Determine the (x, y) coordinate at the center of the cell enclosing the given text.  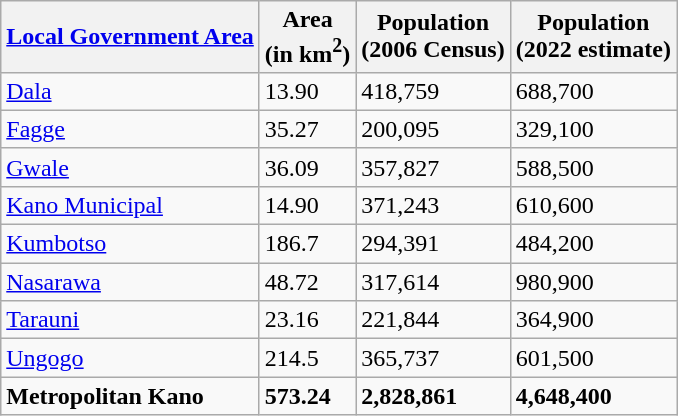
200,095 (433, 129)
Metropolitan Kano (130, 396)
364,900 (593, 320)
4,648,400 (593, 396)
Kano Municipal (130, 205)
Fagge (130, 129)
Local Government Area (130, 37)
371,243 (433, 205)
186.7 (307, 244)
Nasarawa (130, 282)
Gwale (130, 167)
980,900 (593, 282)
601,500 (593, 358)
23.16 (307, 320)
294,391 (433, 244)
Dala (130, 91)
Area(in km2) (307, 37)
214.5 (307, 358)
Population(2022 estimate) (593, 37)
2,828,861 (433, 396)
588,500 (593, 167)
418,759 (433, 91)
365,737 (433, 358)
317,614 (433, 282)
329,100 (593, 129)
36.09 (307, 167)
Ungogo (130, 358)
688,700 (593, 91)
357,827 (433, 167)
48.72 (307, 282)
13.90 (307, 91)
Population(2006 Census) (433, 37)
35.27 (307, 129)
221,844 (433, 320)
484,200 (593, 244)
610,600 (593, 205)
573.24 (307, 396)
Tarauni (130, 320)
Kumbotso (130, 244)
14.90 (307, 205)
